Return [X, Y] of the center of cell containing provided text 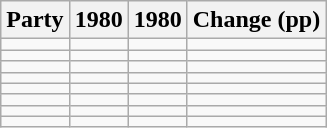
Party [35, 20]
Change (pp) [256, 20]
